Detect which cell encompasses the target text, then output its [X, Y] center coordinate. 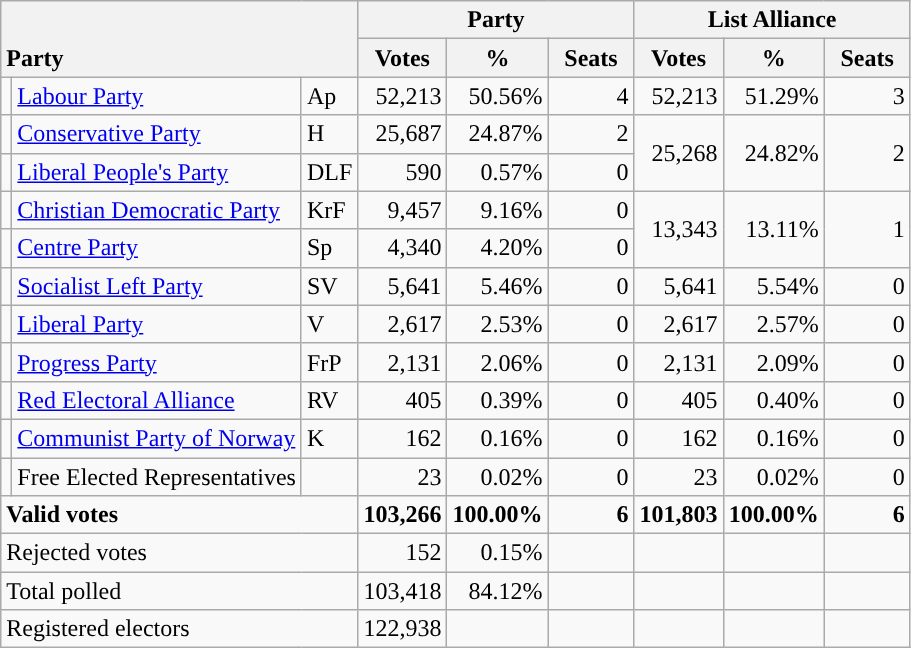
Sp [329, 248]
103,418 [402, 591]
Valid votes [180, 515]
DLF [329, 172]
0.15% [498, 553]
Red Electoral Alliance [157, 400]
5.54% [774, 286]
Conservative Party [157, 134]
4,340 [402, 248]
13.11% [774, 229]
Communist Party of Norway [157, 438]
Rejected votes [180, 553]
122,938 [402, 629]
13,343 [678, 229]
Christian Democratic Party [157, 210]
Total polled [180, 591]
K [329, 438]
Progress Party [157, 362]
0.39% [498, 400]
RV [329, 400]
2.09% [774, 362]
3 [867, 96]
Liberal People's Party [157, 172]
Centre Party [157, 248]
24.87% [498, 134]
SV [329, 286]
Ap [329, 96]
152 [402, 553]
25,687 [402, 134]
0.57% [498, 172]
KrF [329, 210]
2.06% [498, 362]
Liberal Party [157, 324]
84.12% [498, 591]
50.56% [498, 96]
2.53% [498, 324]
Labour Party [157, 96]
H [329, 134]
4 [591, 96]
Socialist Left Party [157, 286]
FrP [329, 362]
5.46% [498, 286]
25,268 [678, 153]
9,457 [402, 210]
2.57% [774, 324]
24.82% [774, 153]
0.40% [774, 400]
103,266 [402, 515]
9.16% [498, 210]
590 [402, 172]
51.29% [774, 96]
V [329, 324]
101,803 [678, 515]
1 [867, 229]
Free Elected Representatives [157, 477]
4.20% [498, 248]
List Alliance [772, 20]
Registered electors [180, 629]
